Return the [X, Y] coordinate for the center point of the cell that contains the specified text.  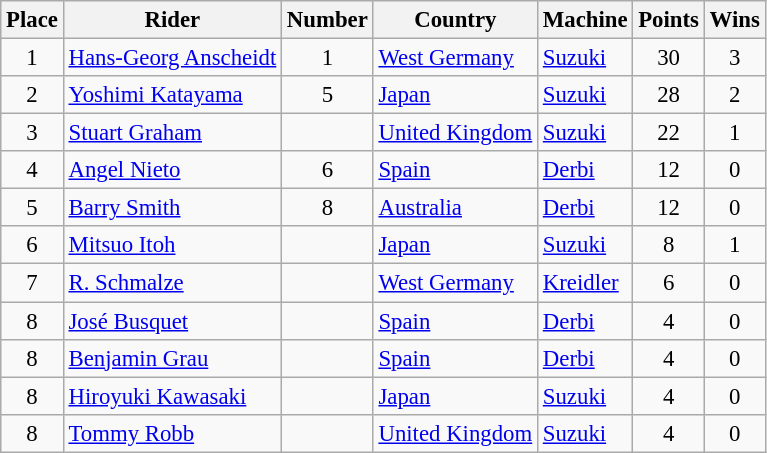
Angel Nieto [172, 170]
Points [668, 20]
Hiroyuki Kawasaki [172, 396]
Machine [586, 20]
Mitsuo Itoh [172, 245]
Place [32, 20]
Barry Smith [172, 208]
Yoshimi Katayama [172, 95]
Wins [734, 20]
30 [668, 58]
Rider [172, 20]
José Busquet [172, 321]
Australia [455, 208]
Kreidler [586, 283]
Number [328, 20]
Tommy Robb [172, 433]
7 [32, 283]
Stuart Graham [172, 133]
R. Schmalze [172, 283]
Hans-Georg Anscheidt [172, 58]
Benjamin Grau [172, 358]
28 [668, 95]
Country [455, 20]
22 [668, 133]
